Search for the cell housing the specified text and yield its (x, y) center coordinate. 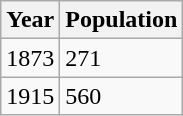
Year (30, 20)
271 (122, 58)
Population (122, 20)
1915 (30, 96)
1873 (30, 58)
560 (122, 96)
